Extract the [X, Y] coordinate from the center of the cell holding the provided text.  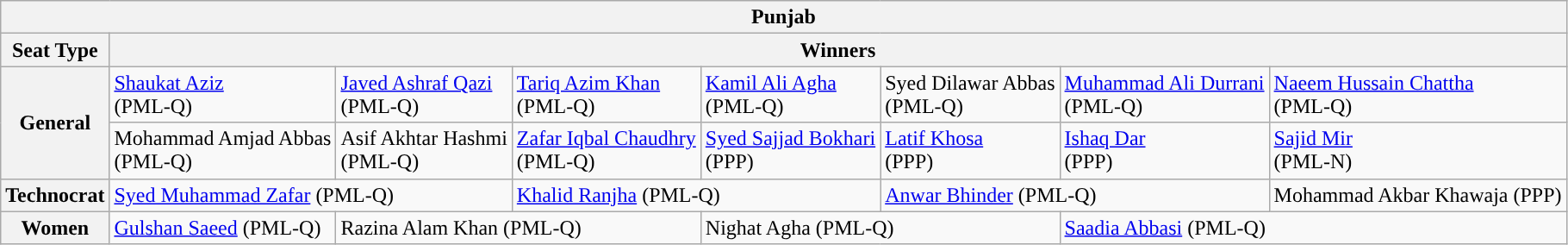
Kamil Ali Agha(PML-Q) [790, 95]
Mohammad Amjad Abbas(PML-Q) [222, 150]
General [55, 122]
Mohammad Akbar Khawaja (PPP) [1418, 195]
Technocrat [55, 195]
Syed Sajjad Bokhari(PPP) [790, 150]
Sajid Mir(PML-N) [1418, 150]
Ishaq Dar(PPP) [1165, 150]
Javed Ashraf Qazi(PML-Q) [424, 95]
Latif Khosa(PPP) [970, 150]
Punjab [784, 17]
Saadia Abbasi (PML-Q) [1313, 228]
Seat Type [55, 50]
Women [55, 228]
Muhammad Ali Durrani(PML-Q) [1165, 95]
Zafar Iqbal Chaudhry(PML-Q) [607, 150]
Naeem Hussain Chattha(PML-Q) [1418, 95]
Winners [837, 50]
Razina Alam Khan (PML-Q) [519, 228]
Nighat Agha (PML-Q) [880, 228]
Tariq Azim Khan(PML-Q) [607, 95]
Asif Akhtar Hashmi(PML-Q) [424, 150]
Shaukat Aziz(PML-Q) [222, 95]
Syed Dilawar Abbas(PML-Q) [970, 95]
Syed Muhammad Zafar (PML-Q) [310, 195]
Khalid Ranjha (PML-Q) [696, 195]
Anwar Bhinder (PML-Q) [1075, 195]
Gulshan Saeed (PML-Q) [222, 228]
